Provide the (X, Y) coordinate of the cell's center where the given text is located.  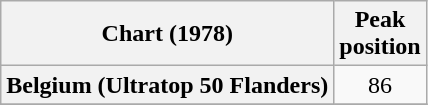
Peakposition (380, 34)
86 (380, 85)
Chart (1978) (168, 34)
Belgium (Ultratop 50 Flanders) (168, 85)
